Pinpoint the cell where the given text exists, returning its [X, Y] midpoint coordinate. 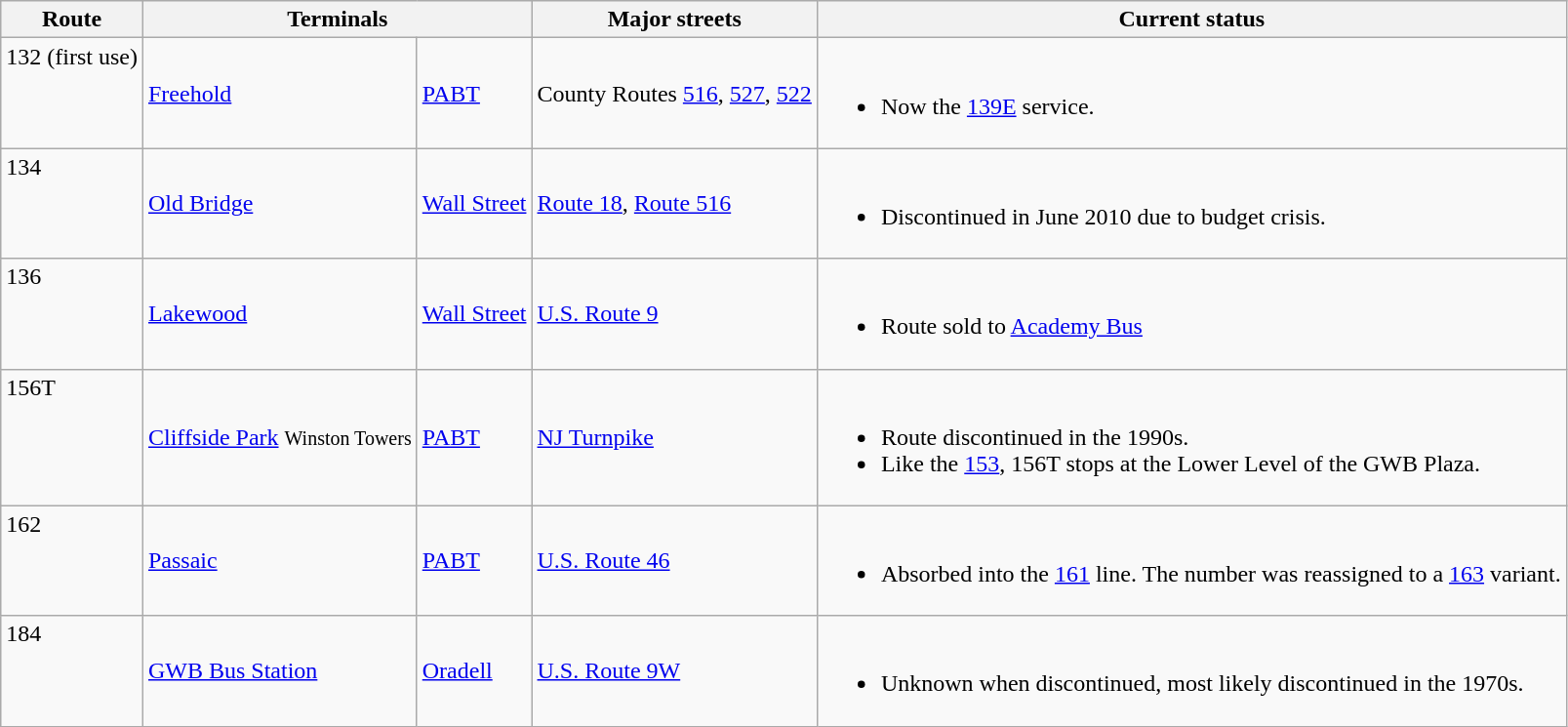
162 [72, 560]
Freehold [279, 94]
Now the 139E service. [1191, 94]
Discontinued in June 2010 due to budget crisis. [1191, 203]
U.S. Route 9W [674, 671]
Unknown when discontinued, most likely discontinued in the 1970s. [1191, 671]
Route [72, 20]
U.S. Route 46 [674, 560]
Route 18, Route 516 [674, 203]
Old Bridge [279, 203]
GWB Bus Station [279, 671]
184 [72, 671]
NJ Turnpike [674, 437]
Route discontinued in the 1990s.Like the 153, 156T stops at the Lower Level of the GWB Plaza. [1191, 437]
Passaic [279, 560]
Terminals [338, 20]
Major streets [674, 20]
Oradell [474, 671]
Route sold to Academy Bus [1191, 314]
134 [72, 203]
Cliffside Park Winston Towers [279, 437]
156T [72, 437]
136 [72, 314]
Absorbed into the 161 line. The number was reassigned to a 163 variant. [1191, 560]
Current status [1191, 20]
U.S. Route 9 [674, 314]
Lakewood [279, 314]
County Routes 516, 527, 522 [674, 94]
132 (first use) [72, 94]
